Locate the cell with the specified text and output its (x, y) center coordinate. 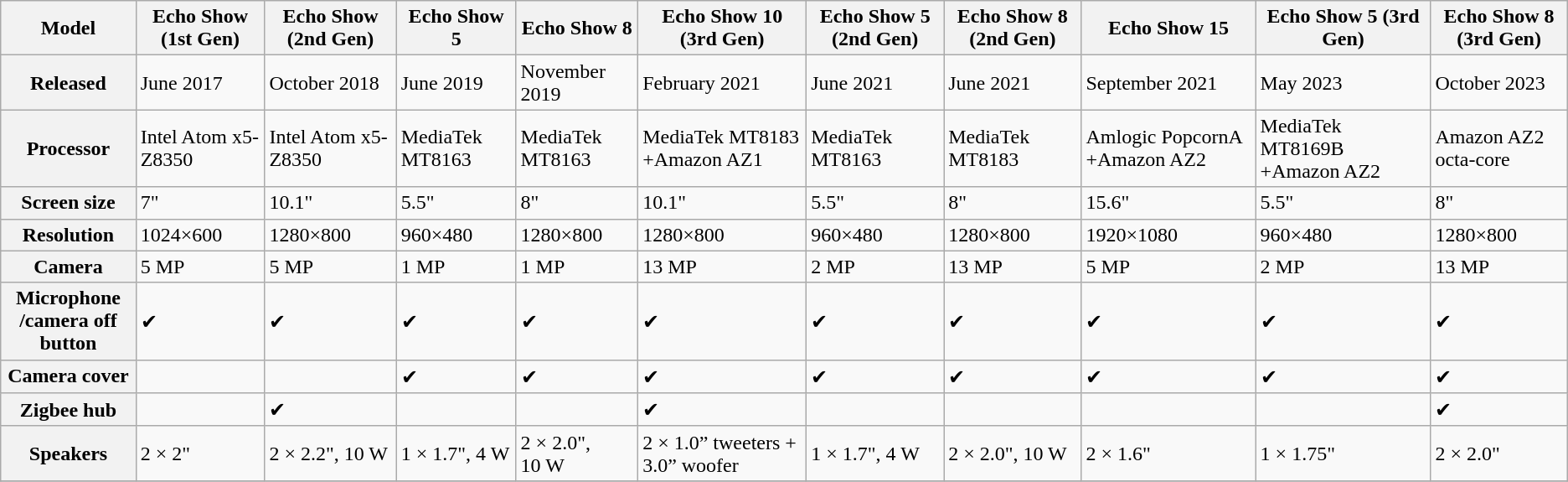
Echo Show 8 (577, 29)
November 2019 (577, 82)
Processor (69, 148)
2 × 1.6" (1168, 453)
Amazon AZ2 octa-core (1499, 148)
Resolution (69, 235)
Echo Show 5 (456, 29)
Released (69, 82)
MediaTek MT8169B +Amazon AZ2 (1344, 148)
Echo Show (2nd Gen) (330, 29)
1024×600 (200, 235)
Echo Show 8 (3rd Gen) (1499, 29)
2 × 2.0" (1499, 453)
May 2023 (1344, 82)
Echo Show (1st Gen) (200, 29)
Echo Show 5 (3rd Gen) (1344, 29)
Microphone /camera off button (69, 321)
Speakers (69, 453)
October 2023 (1499, 82)
2 × 2" (200, 453)
Echo Show 10 (3rd Gen) (722, 29)
Model (69, 29)
2 × 2.2", 10 W (330, 453)
Amlogic PopcornA +Amazon AZ2 (1168, 148)
15.6" (1168, 203)
Echo Show 15 (1168, 29)
Camera cover (69, 376)
February 2021 (722, 82)
Camera (69, 267)
June 2017 (200, 82)
Echo Show 5 (2nd Gen) (875, 29)
Zigbee hub (69, 410)
September 2021 (1168, 82)
Screen size (69, 203)
June 2019 (456, 82)
MediaTek MT8183 (1013, 148)
October 2018 (330, 82)
1920×1080 (1168, 235)
7" (200, 203)
1 × 1.75" (1344, 453)
2 × 1.0” tweeters + 3.0” woofer (722, 453)
MediaTek MT8183 +Amazon AZ1 (722, 148)
Echo Show 8 (2nd Gen) (1013, 29)
